Determine the [X, Y] coordinate at the center of the cell enclosing the given text.  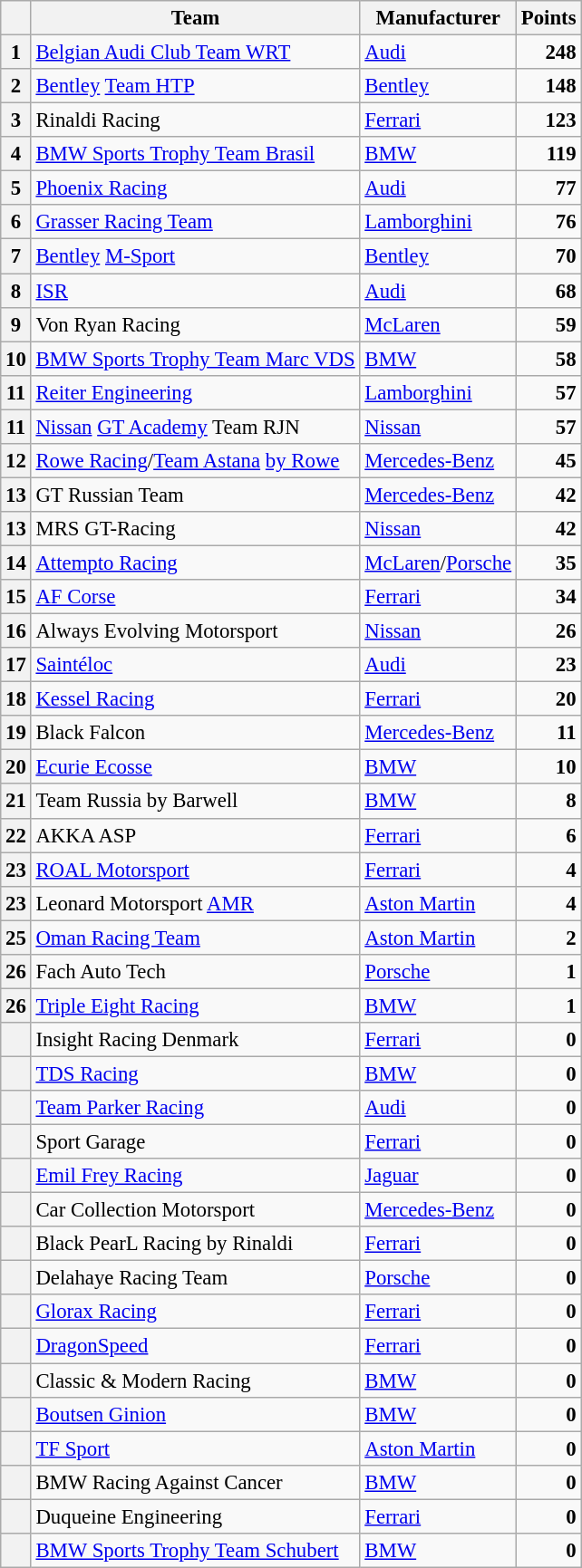
Delahaye Racing Team [196, 1278]
Insight Racing Denmark [196, 1040]
Belgian Audi Club Team WRT [196, 53]
16 [16, 631]
148 [548, 86]
5 [16, 188]
Von Ryan Racing [196, 324]
22 [16, 835]
Grasser Racing Team [196, 222]
BMW Sports Trophy Team Schubert [196, 1551]
248 [548, 53]
Boutsen Ginion [196, 1414]
Points [548, 18]
Black PearL Racing by Rinaldi [196, 1244]
ROAL Motorsport [196, 870]
76 [548, 222]
Reiter Engineering [196, 392]
14 [16, 563]
McLaren/Porsche [439, 563]
19 [16, 733]
AF Corse [196, 597]
Black Falcon [196, 733]
9 [16, 324]
ISR [196, 291]
Bentley M-Sport [196, 256]
BMW Racing Against Cancer [196, 1482]
59 [548, 324]
Always Evolving Motorsport [196, 631]
Team Parker Racing [196, 1108]
TF Sport [196, 1448]
Saintéloc [196, 665]
Team [196, 18]
GT Russian Team [196, 495]
70 [548, 256]
Duqueine Engineering [196, 1516]
Classic & Modern Racing [196, 1380]
McLaren [439, 324]
Bentley Team HTP [196, 86]
Glorax Racing [196, 1313]
Car Collection Motorsport [196, 1210]
BMW Sports Trophy Team Brasil [196, 154]
119 [548, 154]
21 [16, 802]
Nissan GT Academy Team RJN [196, 427]
Kessel Racing [196, 699]
Rowe Racing/Team Astana by Rowe [196, 461]
TDS Racing [196, 1073]
7 [16, 256]
AKKA ASP [196, 835]
BMW Sports Trophy Team Marc VDS [196, 359]
35 [548, 563]
Sport Garage [196, 1142]
Ecurie Ecosse [196, 767]
58 [548, 359]
123 [548, 120]
17 [16, 665]
Fach Auto Tech [196, 972]
MRS GT-Racing [196, 529]
18 [16, 699]
Emil Frey Racing [196, 1176]
12 [16, 461]
Leonard Motorsport AMR [196, 903]
DragonSpeed [196, 1346]
Rinaldi Racing [196, 120]
Attempto Racing [196, 563]
Oman Racing Team [196, 938]
Triple Eight Racing [196, 1005]
15 [16, 597]
68 [548, 291]
Manufacturer [439, 18]
Team Russia by Barwell [196, 802]
77 [548, 188]
Phoenix Racing [196, 188]
3 [16, 120]
Jaguar [439, 1176]
25 [16, 938]
34 [548, 597]
45 [548, 461]
